Output the [X, Y] coordinate of the center of the cell containing the given text.  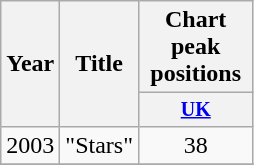
38 [195, 145]
Title [100, 64]
Chart peak positions [195, 47]
Year [30, 64]
"Stars" [100, 145]
2003 [30, 145]
UK [195, 110]
